Provide the [x, y] coordinate of the cell's center where the given text is located.  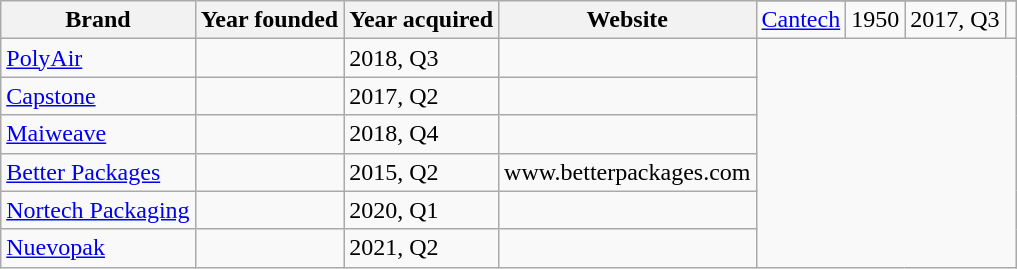
Better Packages [98, 172]
Brand [98, 20]
2015, Q2 [422, 172]
www.betterpackages.com [628, 172]
Nuevopak [98, 248]
Cantech [801, 20]
Capstone [98, 96]
2017, Q2 [422, 96]
2018, Q4 [422, 134]
2021, Q2 [422, 248]
Website [628, 20]
2018, Q3 [422, 58]
Year acquired [422, 20]
2020, Q1 [422, 210]
PolyAir [98, 58]
2017, Q3 [955, 20]
1950 [876, 20]
Nortech Packaging [98, 210]
Maiweave [98, 134]
Year founded [270, 20]
